Detect which cell encompasses the target text, then output its [x, y] center coordinate. 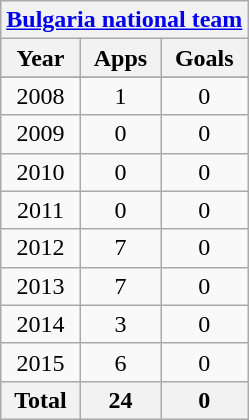
2010 [40, 172]
3 [120, 324]
Goals [204, 58]
Apps [120, 58]
2011 [40, 210]
2014 [40, 324]
1 [120, 96]
24 [120, 400]
2015 [40, 362]
Year [40, 58]
Total [40, 400]
2009 [40, 134]
2008 [40, 96]
Bulgaria national team [124, 20]
2013 [40, 286]
6 [120, 362]
2012 [40, 248]
